Detect which cell encompasses the target text, then output its [x, y] center coordinate. 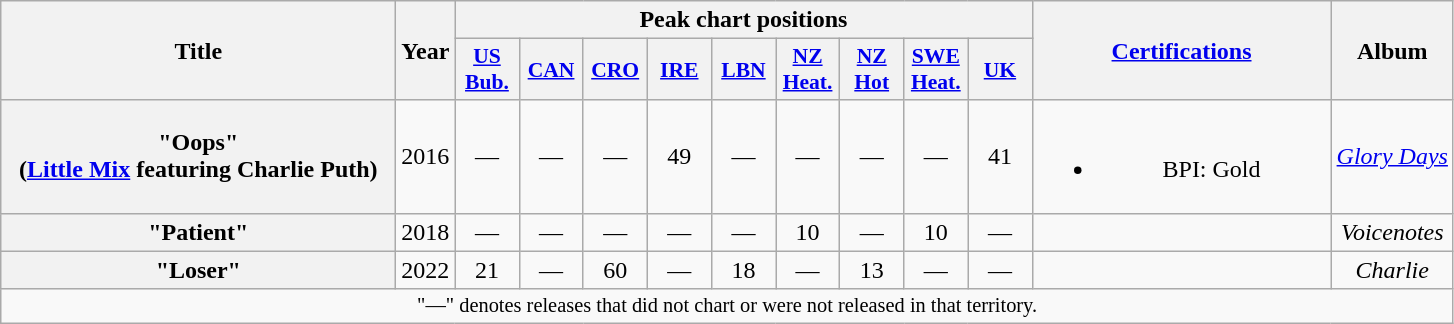
13 [872, 270]
UK [1000, 70]
2018 [426, 232]
Year [426, 50]
BPI: Gold [1182, 156]
2022 [426, 270]
Album [1392, 50]
Glory Days [1392, 156]
LBN [743, 70]
NZHot [872, 70]
41 [1000, 156]
2016 [426, 156]
Charlie [1392, 270]
Title [198, 50]
60 [615, 270]
"—" denotes releases that did not chart or were not released in that territory. [728, 306]
"Oops"(Little Mix featuring Charlie Puth) [198, 156]
21 [487, 270]
USBub. [487, 70]
"Loser" [198, 270]
Certifications [1182, 50]
NZHeat. [808, 70]
CAN [551, 70]
49 [679, 156]
IRE [679, 70]
SWEHeat. [936, 70]
Voicenotes [1392, 232]
Peak chart positions [744, 20]
CRO [615, 70]
18 [743, 270]
"Patient" [198, 232]
